Pinpoint the cell where the given text exists, returning its [x, y] midpoint coordinate. 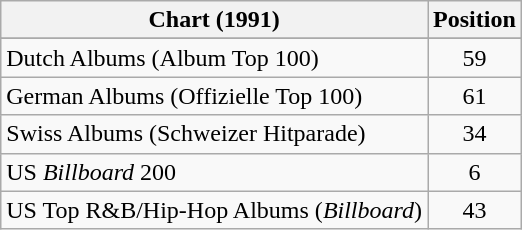
61 [475, 96]
34 [475, 134]
6 [475, 172]
Chart (1991) [214, 20]
US Billboard 200 [214, 172]
59 [475, 58]
Position [475, 20]
43 [475, 210]
US Top R&B/Hip-Hop Albums (Billboard) [214, 210]
Dutch Albums (Album Top 100) [214, 58]
German Albums (Offizielle Top 100) [214, 96]
Swiss Albums (Schweizer Hitparade) [214, 134]
